Search for the cell housing the specified text and yield its [x, y] center coordinate. 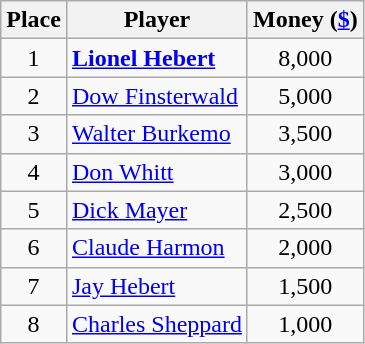
Don Whitt [156, 172]
Player [156, 20]
7 [34, 286]
1,500 [305, 286]
Claude Harmon [156, 248]
Dow Finsterwald [156, 96]
5,000 [305, 96]
8 [34, 324]
2,500 [305, 210]
Money ($) [305, 20]
2,000 [305, 248]
2 [34, 96]
5 [34, 210]
4 [34, 172]
Dick Mayer [156, 210]
3 [34, 134]
Jay Hebert [156, 286]
Charles Sheppard [156, 324]
Place [34, 20]
8,000 [305, 58]
Walter Burkemo [156, 134]
6 [34, 248]
3,500 [305, 134]
1,000 [305, 324]
1 [34, 58]
3,000 [305, 172]
Lionel Hebert [156, 58]
